Identify which cell holds the provided text, then report its (X, Y) central coordinate. 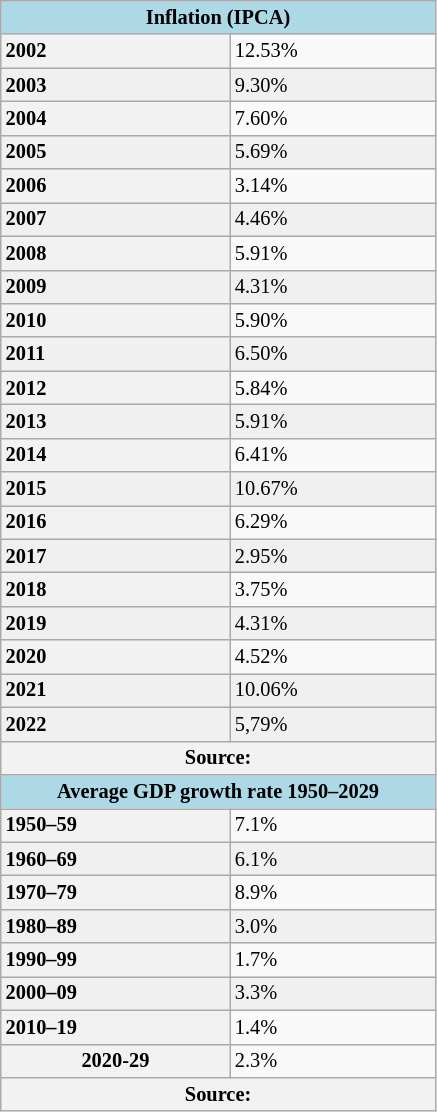
3.14% (332, 186)
2018 (116, 589)
2.95% (332, 556)
2010–19 (116, 1027)
1970–79 (116, 892)
2003 (116, 85)
10.06% (332, 690)
2007 (116, 219)
1960–69 (116, 859)
2020 (116, 657)
3.0% (332, 926)
10.67% (332, 489)
6.41% (332, 455)
2000–09 (116, 993)
2015 (116, 489)
5.69% (332, 152)
Inflation (IPCA) (218, 17)
9.30% (332, 85)
2005 (116, 152)
5,79% (332, 724)
2011 (116, 354)
2022 (116, 724)
2019 (116, 623)
8.9% (332, 892)
1.4% (332, 1027)
2020-29 (116, 1061)
2009 (116, 287)
3.75% (332, 589)
6.29% (332, 522)
4.46% (332, 219)
2010 (116, 320)
2016 (116, 522)
2021 (116, 690)
2008 (116, 253)
5.84% (332, 388)
2004 (116, 118)
5.90% (332, 320)
1.7% (332, 960)
7.60% (332, 118)
2017 (116, 556)
1990–99 (116, 960)
4.52% (332, 657)
2012 (116, 388)
3.3% (332, 993)
2014 (116, 455)
1950–59 (116, 825)
Average GDP growth rate 1950–2029 (218, 791)
6.50% (332, 354)
12.53% (332, 51)
2002 (116, 51)
1980–89 (116, 926)
2.3% (332, 1061)
2013 (116, 421)
2006 (116, 186)
6.1% (332, 859)
7.1% (332, 825)
